Locate the cell with the specified text and output its (X, Y) center coordinate. 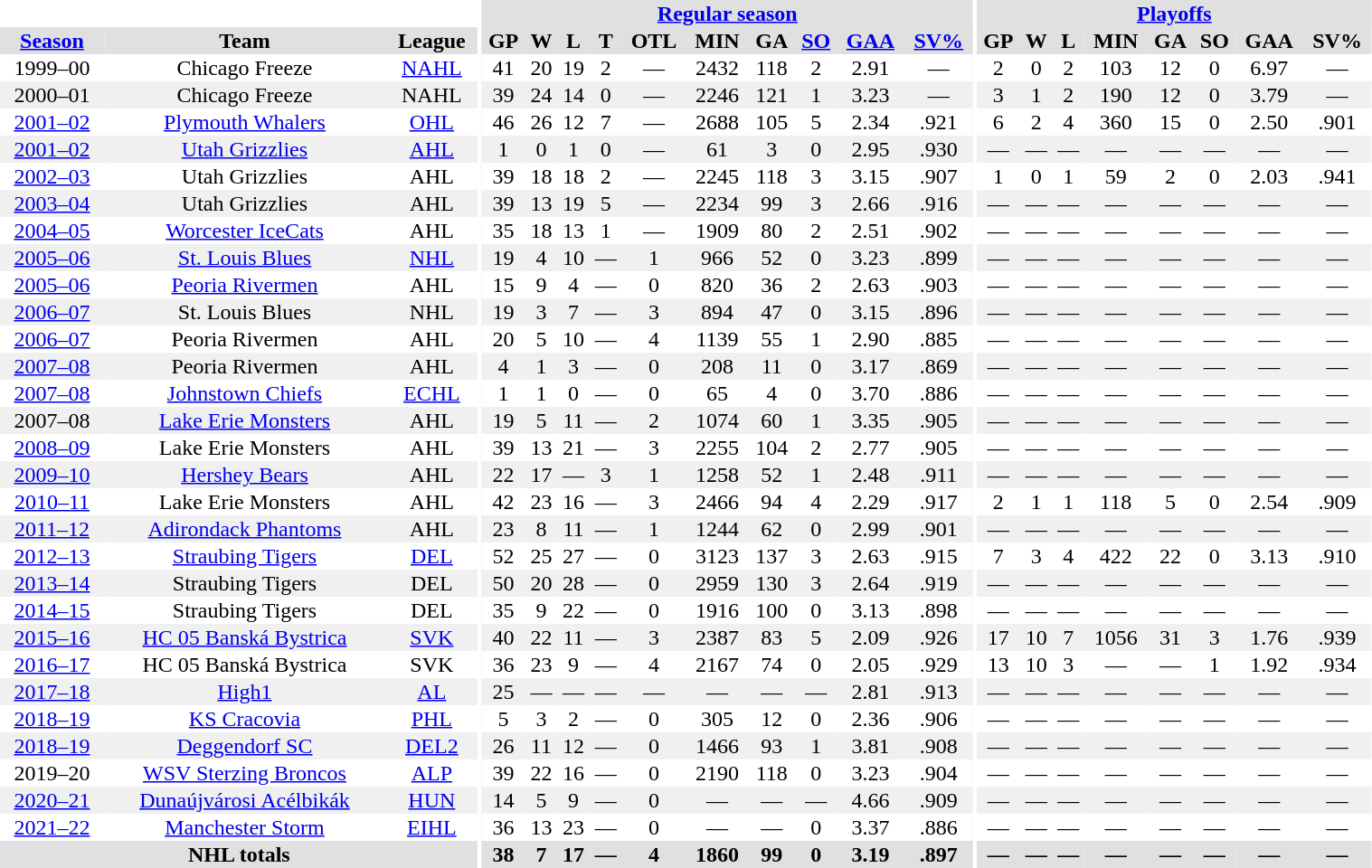
2255 (716, 448)
2.64 (870, 583)
.921 (939, 122)
94 (772, 502)
.930 (939, 149)
61 (716, 149)
3.17 (870, 366)
2010–11 (52, 502)
.929 (939, 665)
2167 (716, 665)
2.09 (870, 637)
.919 (939, 583)
2.48 (870, 475)
.903 (939, 285)
3.81 (870, 746)
2234 (716, 203)
2.05 (870, 665)
.939 (1337, 637)
2466 (716, 502)
.902 (939, 231)
1139 (716, 339)
966 (716, 258)
40 (504, 637)
1056 (1116, 637)
Team (244, 41)
24 (542, 95)
KS Cracovia (244, 719)
2003–04 (52, 203)
.898 (939, 610)
4.66 (870, 800)
.934 (1337, 665)
46 (504, 122)
2021–22 (52, 827)
.910 (1337, 556)
HUN (432, 800)
47 (772, 312)
.899 (939, 258)
3.35 (870, 420)
Deggendorf SC (244, 746)
2.03 (1269, 176)
2020–21 (52, 800)
Adirondack Phantoms (244, 529)
.904 (939, 773)
.941 (1337, 176)
Worcester IceCats (244, 231)
1999–00 (52, 68)
2.34 (870, 122)
.913 (939, 692)
2011–12 (52, 529)
59 (1116, 176)
422 (1116, 556)
.896 (939, 312)
2014–15 (52, 610)
T (606, 41)
305 (716, 719)
1.92 (1269, 665)
.926 (939, 637)
2015–16 (52, 637)
65 (716, 393)
ECHL (432, 393)
1916 (716, 610)
Hershey Bears (244, 475)
42 (504, 502)
2246 (716, 95)
2.51 (870, 231)
2.91 (870, 68)
NHL totals (239, 854)
2016–17 (52, 665)
38 (504, 854)
360 (1116, 122)
3.70 (870, 393)
103 (1116, 68)
27 (573, 556)
WSV Sterzing Broncos (244, 773)
2.77 (870, 448)
2.54 (1269, 502)
High1 (244, 692)
1.76 (1269, 637)
OTL (655, 41)
2245 (716, 176)
208 (716, 366)
190 (1116, 95)
.869 (939, 366)
.906 (939, 719)
.885 (939, 339)
2.81 (870, 692)
2.95 (870, 149)
.915 (939, 556)
1909 (716, 231)
6.97 (1269, 68)
.897 (939, 854)
3.19 (870, 854)
2688 (716, 122)
2008–09 (52, 448)
2000–01 (52, 95)
1258 (716, 475)
OHL (432, 122)
6 (998, 122)
60 (772, 420)
2004–05 (52, 231)
3123 (716, 556)
93 (772, 746)
Season (52, 41)
Playoffs (1174, 14)
83 (772, 637)
130 (772, 583)
1860 (716, 854)
8 (542, 529)
.907 (939, 176)
104 (772, 448)
2012–13 (52, 556)
2387 (716, 637)
1244 (716, 529)
1074 (716, 420)
2959 (716, 583)
2.66 (870, 203)
2.50 (1269, 122)
80 (772, 231)
2002–03 (52, 176)
820 (716, 285)
Manchester Storm (244, 827)
121 (772, 95)
100 (772, 610)
.911 (939, 475)
ALP (432, 773)
137 (772, 556)
62 (772, 529)
2019–20 (52, 773)
.908 (939, 746)
2432 (716, 68)
Regular season (727, 14)
31 (1170, 637)
2009–10 (52, 475)
894 (716, 312)
2.99 (870, 529)
2013–14 (52, 583)
1466 (716, 746)
Johnstown Chiefs (244, 393)
PHL (432, 719)
2.90 (870, 339)
105 (772, 122)
AL (432, 692)
21 (573, 448)
Plymouth Whalers (244, 122)
28 (573, 583)
Dunaújvárosi Acélbikák (244, 800)
3.79 (1269, 95)
55 (772, 339)
3.37 (870, 827)
2190 (716, 773)
41 (504, 68)
.916 (939, 203)
2.29 (870, 502)
50 (504, 583)
EIHL (432, 827)
League (432, 41)
74 (772, 665)
DEL2 (432, 746)
2017–18 (52, 692)
2.36 (870, 719)
.917 (939, 502)
